Detect which cell encompasses the target text, then output its [X, Y] center coordinate. 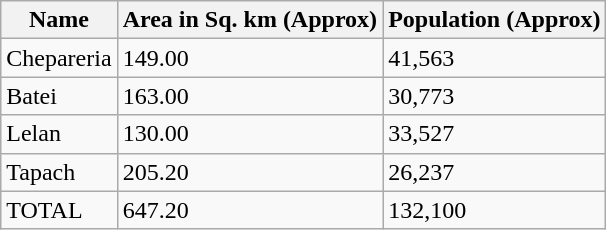
Tapach [59, 172]
TOTAL [59, 210]
30,773 [494, 96]
163.00 [250, 96]
41,563 [494, 58]
Lelan [59, 134]
Population (Approx) [494, 20]
205.20 [250, 172]
Chepareria [59, 58]
Batei [59, 96]
26,237 [494, 172]
149.00 [250, 58]
Area in Sq. km (Approx) [250, 20]
Name [59, 20]
647.20 [250, 210]
132,100 [494, 210]
130.00 [250, 134]
33,527 [494, 134]
